From the cell containing the given text, extract its center point as (x, y) coordinate. 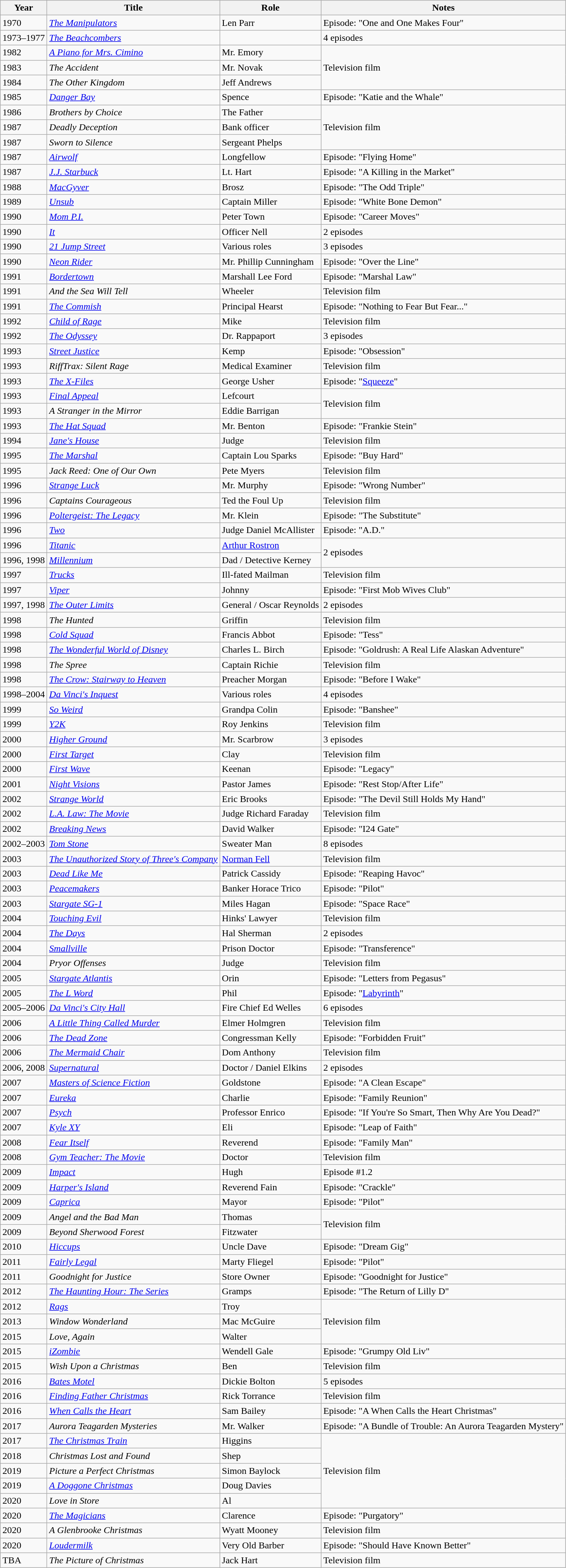
Prison Doctor (270, 948)
8 episodes (444, 844)
Episode: "Goodnight for Justice" (444, 1277)
Brosz (270, 187)
1982 (24, 53)
Episode: "Wrong Number" (444, 486)
George Usher (270, 381)
Eddie Barrigan (270, 411)
The Father (270, 112)
Gym Teacher: The Movie (133, 1157)
Clay (270, 754)
Doug Davies (270, 1486)
Episode: "A When Calls the Heart Christmas" (444, 1411)
Neon Rider (133, 262)
A Doggone Christmas (133, 1486)
Gramps (270, 1292)
Episode: "Leap of Faith" (444, 1127)
Marty Fliegel (270, 1262)
Fairly Legal (133, 1262)
The Mermaid Chair (133, 1053)
Ted the Foul Up (270, 500)
Loudermilk (133, 1545)
Millennium (133, 560)
MacGyver (133, 187)
A Stranger in the Mirror (133, 411)
Pete Myers (270, 471)
The Days (133, 933)
Sweater Man (270, 844)
Johnny (270, 590)
The X-Files (133, 381)
1994 (24, 441)
Episode: "Over the Line" (444, 262)
Episode: "Obsession" (444, 351)
Impact (133, 1172)
Breaking News (133, 829)
Trucks (133, 575)
Viper (133, 590)
The L Word (133, 993)
Spence (270, 97)
Harper's Island (133, 1187)
Jane's House (133, 441)
Eric Brooks (270, 799)
The Wonderful World of Disney (133, 649)
Da Vinci's City Hall (133, 1008)
Notes (444, 8)
Dom Anthony (270, 1053)
Sam Bailey (270, 1411)
1998–2004 (24, 695)
Pryor Offenses (133, 963)
1970 (24, 23)
Airwolf (133, 157)
Captain Miller (270, 202)
Mr. Novak (270, 67)
Reverend Fain (270, 1187)
Stargate SG-1 (133, 903)
Peter Town (270, 217)
Picture a Perfect Christmas (133, 1471)
Episode: "A Killing in the Market" (444, 172)
Episode: "Family Man" (444, 1142)
Episode: "White Bone Demon" (444, 202)
TBA (24, 1560)
Da Vinci's Inquest (133, 695)
Episode: "Marshal Law" (444, 276)
Strange Luck (133, 486)
Fitzwater (270, 1232)
Episode: "Career Moves" (444, 217)
Night Visions (133, 784)
Peacemakers (133, 888)
Charlie (270, 1097)
Two (133, 530)
1984 (24, 82)
The Spree (133, 665)
Judge Daniel McAllister (270, 530)
Higgins (270, 1441)
Mac McGuire (270, 1321)
Rags (133, 1306)
2006, 2008 (24, 1068)
Preacher Morgan (270, 680)
Episode: "Banshee" (444, 709)
Stargate Atlantis (133, 978)
Roy Jenkins (270, 724)
Bates Motel (133, 1381)
Masters of Science Fiction (133, 1082)
Episode: "Flying Home" (444, 157)
J.J. Starbuck (133, 172)
2010 (24, 1247)
Eureka (133, 1097)
Uncle Dave (270, 1247)
Arthur Rostron (270, 545)
Episode: "Forbidden Fruit" (444, 1038)
Street Justice (133, 351)
Episode: "Before I Wake" (444, 680)
1988 (24, 187)
Episode: "Rest Stop/After Life" (444, 784)
Doctor / Daniel Elkins (270, 1068)
RiffTrax: Silent Rage (133, 366)
Patrick Cassidy (270, 873)
Aurora Teagarden Mysteries (133, 1426)
Episode: "Space Race" (444, 903)
Episode: "Nothing to Fear But Fear..." (444, 306)
1986 (24, 112)
21 Jump Street (133, 247)
1983 (24, 67)
iZombie (133, 1351)
Psych (133, 1112)
Episode: "Labyrinth" (444, 993)
Episode: "Crackle" (444, 1187)
The Christmas Train (133, 1441)
Goodnight for Justice (133, 1277)
Higher Ground (133, 739)
Brothers by Choice (133, 112)
So Weird (133, 709)
Thomas (270, 1217)
Episode: "The Return of Lilly D" (444, 1292)
Title (133, 8)
Judge Richard Faraday (270, 814)
Sergeant Phelps (270, 142)
Episode: "A Bundle of Trouble: An Aurora Teagarden Mystery" (444, 1426)
Griffin (270, 620)
Longfellow (270, 157)
Keenan (270, 769)
The Commish (133, 306)
Clarence (270, 1515)
Dickie Bolton (270, 1381)
Episode #1.2 (444, 1172)
2005–2006 (24, 1008)
The Hat Squad (133, 426)
Poltergeist: The Legacy (133, 515)
Episode: "Purgatory" (444, 1515)
Christmas Lost and Found (133, 1456)
Smallville (133, 948)
Norman Fell (270, 859)
Episode: "A.D." (444, 530)
Episode: "Katie and the Whale" (444, 97)
Captain Richie (270, 665)
Troy (270, 1306)
Wheeler (270, 291)
Hinks' Lawyer (270, 919)
Beyond Sherwood Forest (133, 1232)
Bank officer (270, 127)
The Accident (133, 67)
It (133, 232)
Episode: "Dream Gig" (444, 1247)
The Picture of Christmas (133, 1560)
General / Oscar Reynolds (270, 605)
The Odyssey (133, 336)
First Wave (133, 769)
Child of Rage (133, 321)
Marshall Lee Ford (270, 276)
Rick Torrance (270, 1396)
Love in Store (133, 1501)
Dead Like Me (133, 873)
First Target (133, 754)
Caprica (133, 1202)
Touching Evil (133, 919)
Finding Father Christmas (133, 1396)
Y2K (133, 724)
Mr. Phillip Cunningham (270, 262)
2013 (24, 1321)
2018 (24, 1456)
Love, Again (133, 1336)
Hiccups (133, 1247)
Year (24, 8)
2001 (24, 784)
Dad / Detective Kerney (270, 560)
Lt. Hart (270, 172)
Grandpa Colin (270, 709)
6 episodes (444, 1008)
Al (270, 1501)
Titanic (133, 545)
Episode: "The Odd Triple" (444, 187)
Mr. Klein (270, 515)
Episode: "Family Reunion" (444, 1097)
Bordertown (133, 276)
Role (270, 8)
Francis Abbot (270, 635)
Episode: "The Substitute" (444, 515)
Fear Itself (133, 1142)
Store Owner (270, 1277)
Simon Baylock (270, 1471)
Episode: "Reaping Havoc" (444, 873)
Episode: "Letters from Pegasus" (444, 978)
1989 (24, 202)
Pastor James (270, 784)
Deadly Deception (133, 127)
Mr. Scarbrow (270, 739)
Mike (270, 321)
A Little Thing Called Murder (133, 1023)
Hal Sherman (270, 933)
Jack Reed: One of Our Own (133, 471)
Hugh (270, 1172)
Jeff Andrews (270, 82)
Cold Squad (133, 635)
Episode: "Frankie Stein" (444, 426)
Episode: "Goldrush: A Real Life Alaskan Adventure" (444, 649)
Episode: "Grumpy Old Liv" (444, 1351)
Wendell Gale (270, 1351)
Episode: "One and One Makes Four" (444, 23)
Tom Stone (133, 844)
Miles Hagan (270, 903)
The Hunted (133, 620)
Charles L. Birch (270, 649)
Reverend (270, 1142)
The Crow: Stairway to Heaven (133, 680)
Unsub (133, 202)
Principal Hearst (270, 306)
Kemp (270, 351)
Episode: "Buy Hard" (444, 456)
Shep (270, 1456)
Mr. Emory (270, 53)
L.A. Law: The Movie (133, 814)
Officer Nell (270, 232)
Episode: "Should Have Known Better" (444, 1545)
Dr. Rappaport (270, 336)
Danger Bay (133, 97)
Captains Courageous (133, 500)
Episode: "Tess" (444, 635)
A Glenbrooke Christmas (133, 1530)
When Calls the Heart (133, 1411)
Strange World (133, 799)
The Haunting Hour: The Series (133, 1292)
Mayor (270, 1202)
Episode: "Legacy" (444, 769)
Episode: "Transference" (444, 948)
Lefcourt (270, 396)
Ben (270, 1366)
Medical Examiner (270, 366)
Episode: "If You're So Smart, Then Why Are You Dead?" (444, 1112)
Doctor (270, 1157)
Len Parr (270, 23)
Congressman Kelly (270, 1038)
The Unauthorized Story of Three's Company (133, 859)
Banker Horace Trico (270, 888)
Episode: "First Mob Wives Club" (444, 590)
The Beachcombers (133, 38)
Professor Enrico (270, 1112)
5 episodes (444, 1381)
Captain Lou Sparks (270, 456)
Mom P.I. (133, 217)
1985 (24, 97)
Supernatural (133, 1068)
1973–1977 (24, 38)
Elmer Holmgren (270, 1023)
Mr. Benton (270, 426)
Window Wonderland (133, 1321)
Very Old Barber (270, 1545)
Episode: "The Devil Still Holds My Hand" (444, 799)
Phil (270, 993)
Jack Hart (270, 1560)
Mr. Murphy (270, 486)
The Dead Zone (133, 1038)
Ill-fated Mailman (270, 575)
Mr. Walker (270, 1426)
The Marshal (133, 456)
Angel and the Bad Man (133, 1217)
1997, 1998 (24, 605)
Episode: "A Clean Escape" (444, 1082)
Episode: "I24 Gate" (444, 829)
Eli (270, 1127)
A Piano for Mrs. Cimino (133, 53)
The Other Kingdom (133, 82)
Episode: "Squeeze" (444, 381)
2002–2003 (24, 844)
David Walker (270, 829)
Fire Chief Ed Welles (270, 1008)
Wish Upon a Christmas (133, 1366)
Kyle XY (133, 1127)
Walter (270, 1336)
The Outer Limits (133, 605)
Orin (270, 978)
Sworn to Silence (133, 142)
Goldstone (270, 1082)
Final Appeal (133, 396)
1996, 1998 (24, 560)
And the Sea Will Tell (133, 291)
Wyatt Mooney (270, 1530)
The Manipulators (133, 23)
The Magicians (133, 1515)
